Locate the cell with the specified text and output its [x, y] center coordinate. 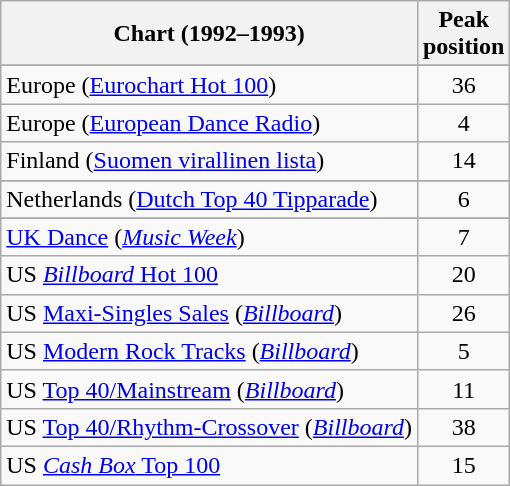
US Maxi-Singles Sales (Billboard) [210, 313]
7 [463, 237]
20 [463, 275]
US Top 40/Mainstream (Billboard) [210, 389]
Europe (European Dance Radio) [210, 123]
Peakposition [463, 34]
Finland (Suomen virallinen lista) [210, 161]
6 [463, 199]
5 [463, 351]
Chart (1992–1993) [210, 34]
26 [463, 313]
US Cash Box Top 100 [210, 465]
US Billboard Hot 100 [210, 275]
UK Dance (Music Week) [210, 237]
36 [463, 85]
15 [463, 465]
Netherlands (Dutch Top 40 Tipparade) [210, 199]
US Modern Rock Tracks (Billboard) [210, 351]
Europe (Eurochart Hot 100) [210, 85]
11 [463, 389]
US Top 40/Rhythm-Crossover (Billboard) [210, 427]
38 [463, 427]
14 [463, 161]
4 [463, 123]
